For the text-containing cell, return its midpoint in (X, Y) coordinate format. 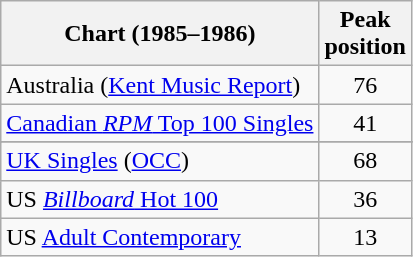
41 (365, 123)
US Billboard Hot 100 (160, 199)
US Adult Contemporary (160, 237)
UK Singles (OCC) (160, 161)
Peakposition (365, 34)
36 (365, 199)
13 (365, 237)
76 (365, 85)
Canadian RPM Top 100 Singles (160, 123)
Australia (Kent Music Report) (160, 85)
Chart (1985–1986) (160, 34)
68 (365, 161)
